Extract the (X, Y) coordinate from the center of the cell holding the provided text.  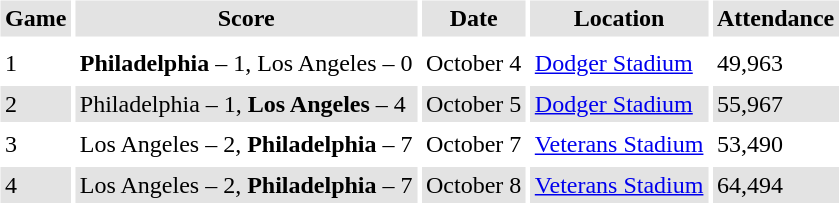
October 7 (474, 144)
2 (35, 104)
Philadelphia – 1, Los Angeles – 0 (246, 64)
October 8 (474, 185)
October 5 (474, 104)
Score (246, 18)
Attendance (775, 18)
Game (35, 18)
55,967 (775, 104)
3 (35, 144)
Location (619, 18)
1 (35, 64)
Date (474, 18)
49,963 (775, 64)
4 (35, 185)
Philadelphia – 1, Los Angeles – 4 (246, 104)
53,490 (775, 144)
October 4 (474, 64)
64,494 (775, 185)
